Provide the [X, Y] coordinate of the cell's center where the given text is located.  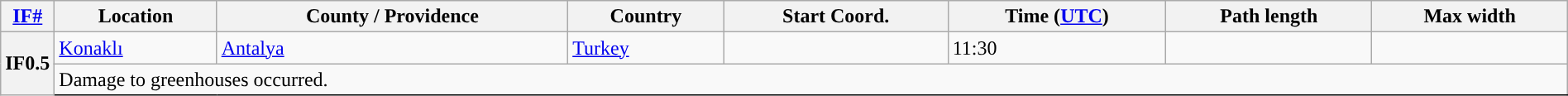
Location [136, 17]
Path length [1269, 17]
Turkey [647, 48]
Antalya [392, 48]
Damage to greenhouses occurred. [810, 79]
IF# [28, 17]
Country [647, 17]
Max width [1470, 17]
Konaklı [136, 48]
County / Providence [392, 17]
Start Coord. [835, 17]
IF0.5 [28, 64]
11:30 [1057, 48]
Time (UTC) [1057, 17]
